For the text-containing cell, return its midpoint in [X, Y] coordinate format. 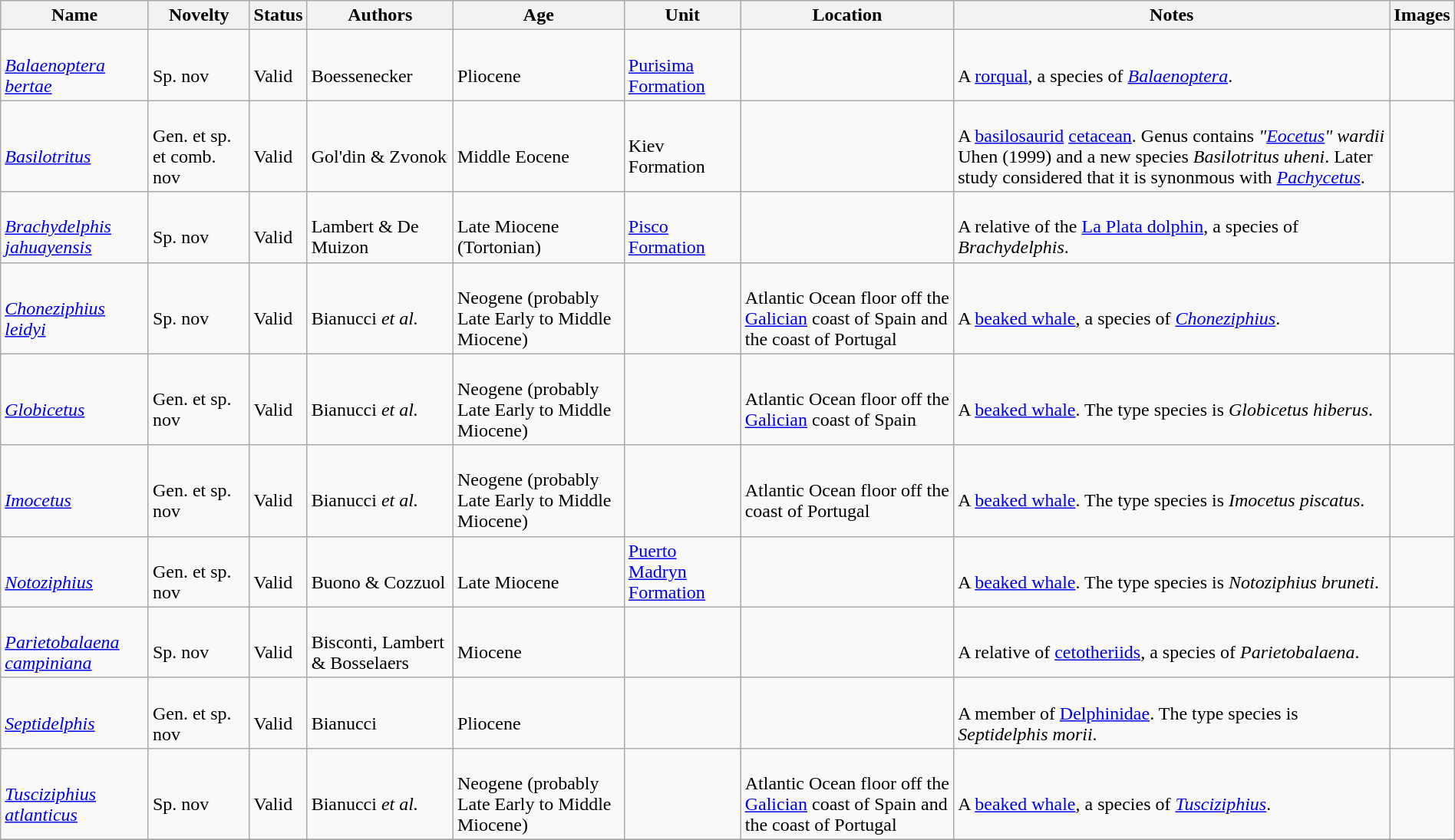
Puerto Madryn Formation [682, 572]
Globicetus [75, 399]
Gen. et sp. et comb. nov [199, 146]
A beaked whale, a species of Choneziphius. [1172, 308]
Bisconti, Lambert & Bosselaers [380, 642]
Pisco Formation [682, 227]
Imocetus [75, 491]
Purisima Formation [682, 65]
Middle Eocene [539, 146]
Parietobalaena campiniana [75, 642]
A relative of cetotheriids, a species of Parietobalaena. [1172, 642]
A member of Delphinidae. The type species is Septidelphis morii. [1172, 713]
Notoziphius [75, 572]
Authors [380, 15]
Choneziphius leidyi [75, 308]
Atlantic Ocean floor off the coast of Portugal [847, 491]
Bianucci [380, 713]
Buono & Cozzuol [380, 572]
Balaenoptera bertae [75, 65]
A beaked whale. The type species is Notoziphius bruneti. [1172, 572]
A beaked whale. The type species is Globicetus hiberus. [1172, 399]
Boessenecker [380, 65]
Unit [682, 15]
Novelty [199, 15]
Name [75, 15]
Late Miocene (Tortonian) [539, 227]
Status [278, 15]
Notes [1172, 15]
Late Miocene [539, 572]
A beaked whale. The type species is Imocetus piscatus. [1172, 491]
Gol'din & Zvonok [380, 146]
Brachydelphis jahuayensis [75, 227]
Tusciziphius atlanticus [75, 793]
A beaked whale, a species of Tusciziphius. [1172, 793]
Age [539, 15]
Miocene [539, 642]
Images [1422, 15]
Basilotritus [75, 146]
A rorqual, a species of Balaenoptera. [1172, 65]
A relative of the La Plata dolphin, a species of Brachydelphis. [1172, 227]
Lambert & De Muizon [380, 227]
Kiev Formation [682, 146]
Septidelphis [75, 713]
Location [847, 15]
Atlantic Ocean floor off the Galician coast of Spain [847, 399]
